Return the [X, Y] coordinate for the center point of the cell that contains the specified text.  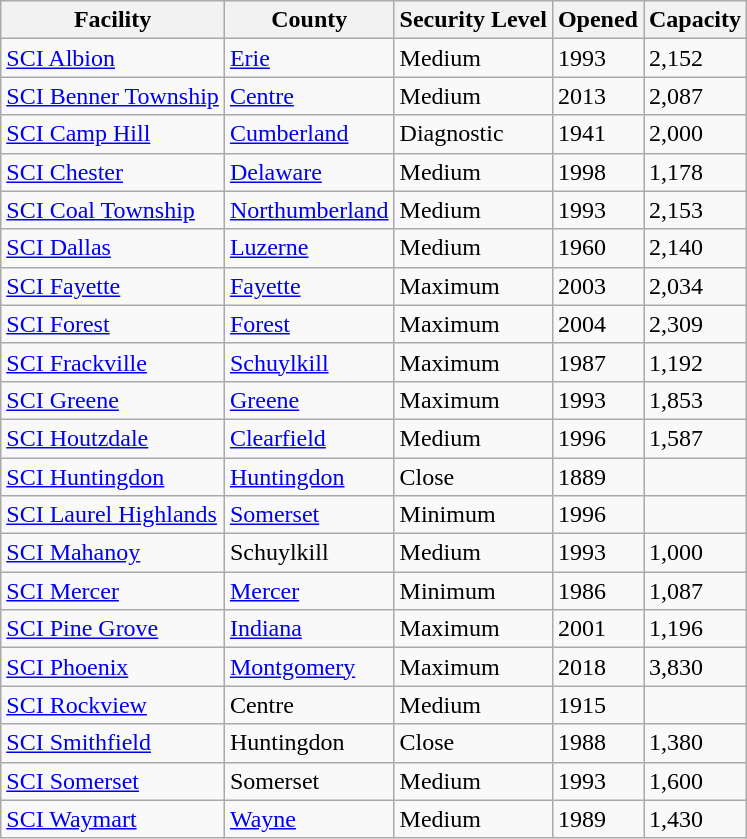
SCI Benner Township [113, 96]
Opened [598, 20]
SCI Forest [113, 324]
SCI Smithfield [113, 743]
2013 [598, 96]
SCI Rockview [113, 705]
2004 [598, 324]
1960 [598, 248]
1988 [598, 743]
1987 [598, 362]
SCI Albion [113, 58]
SCI Mahanoy [113, 553]
1941 [598, 134]
SCI Frackville [113, 362]
Mercer [309, 591]
SCI Somerset [113, 781]
Capacity [696, 20]
1,600 [696, 781]
3,830 [696, 667]
1,853 [696, 400]
1986 [598, 591]
Erie [309, 58]
2,152 [696, 58]
SCI Fayette [113, 286]
2,000 [696, 134]
1,087 [696, 591]
Cumberland [309, 134]
2,309 [696, 324]
Greene [309, 400]
Delaware [309, 172]
Security Level [473, 20]
1,178 [696, 172]
Luzerne [309, 248]
2,140 [696, 248]
2003 [598, 286]
1,380 [696, 743]
1,192 [696, 362]
SCI Waymart [113, 819]
1889 [598, 477]
SCI Coal Township [113, 210]
County [309, 20]
Fayette [309, 286]
Facility [113, 20]
SCI Chester [113, 172]
SCI Laurel Highlands [113, 515]
SCI Camp Hill [113, 134]
1,587 [696, 438]
1,000 [696, 553]
SCI Mercer [113, 591]
1998 [598, 172]
SCI Houtzdale [113, 438]
SCI Greene [113, 400]
Indiana [309, 629]
Montgomery [309, 667]
Clearfield [309, 438]
Forest [309, 324]
2001 [598, 629]
2,153 [696, 210]
1,430 [696, 819]
2,087 [696, 96]
1989 [598, 819]
2018 [598, 667]
2,034 [696, 286]
1,196 [696, 629]
SCI Pine Grove [113, 629]
SCI Phoenix [113, 667]
Northumberland [309, 210]
SCI Huntingdon [113, 477]
Diagnostic [473, 134]
SCI Dallas [113, 248]
1915 [598, 705]
Wayne [309, 819]
